Search for the cell housing the specified text and yield its [x, y] center coordinate. 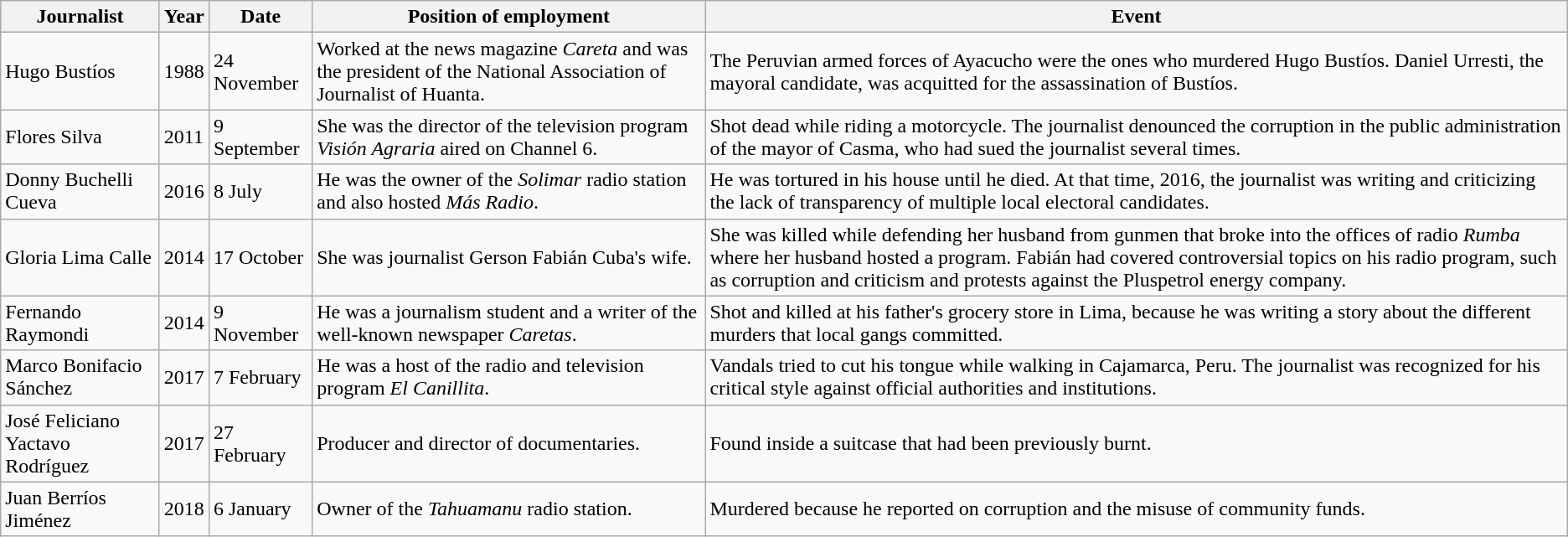
Date [260, 17]
Found inside a suitcase that had been previously burnt. [1136, 443]
Position of employment [509, 17]
He was the owner of the Solimar radio station and also hosted Más Radio. [509, 191]
Gloria Lima Calle [80, 257]
6 January [260, 509]
Hugo Bustíos [80, 71]
2011 [184, 137]
Producer and director of documentaries. [509, 443]
27 February [260, 443]
2016 [184, 191]
She was journalist Gerson Fabián Cuba's wife. [509, 257]
1988 [184, 71]
He was a host of the radio and television program El Canillita. [509, 377]
24 November [260, 71]
8 July [260, 191]
Flores Silva [80, 137]
17 October [260, 257]
Event [1136, 17]
Donny Buchelli Cueva [80, 191]
Owner of the Tahuamanu radio station. [509, 509]
Marco Bonifacio Sánchez [80, 377]
José Feliciano Yactavo Rodríguez [80, 443]
Murdered because he reported on corruption and the misuse of community funds. [1136, 509]
9 September [260, 137]
Fernando Raymondi [80, 323]
She was the director of the television program Visión Agraria aired on Channel 6. [509, 137]
Worked at the news magazine Careta and was the president of the National Association of Journalist of Huanta. [509, 71]
Juan Berríos Jiménez [80, 509]
2018 [184, 509]
9 November [260, 323]
He was a journalism student and a writer of the well-known newspaper Caretas. [509, 323]
Year [184, 17]
Shot and killed at his father's grocery store in Lima, because he was writing a story about the different murders that local gangs committed. [1136, 323]
7 February [260, 377]
Journalist [80, 17]
